Determine the [x, y] coordinate at the center of the cell enclosing the given text.  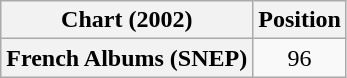
French Albums (SNEP) [127, 58]
Chart (2002) [127, 20]
Position [300, 20]
96 [300, 58]
